Output the [x, y] coordinate of the center of the cell containing the given text.  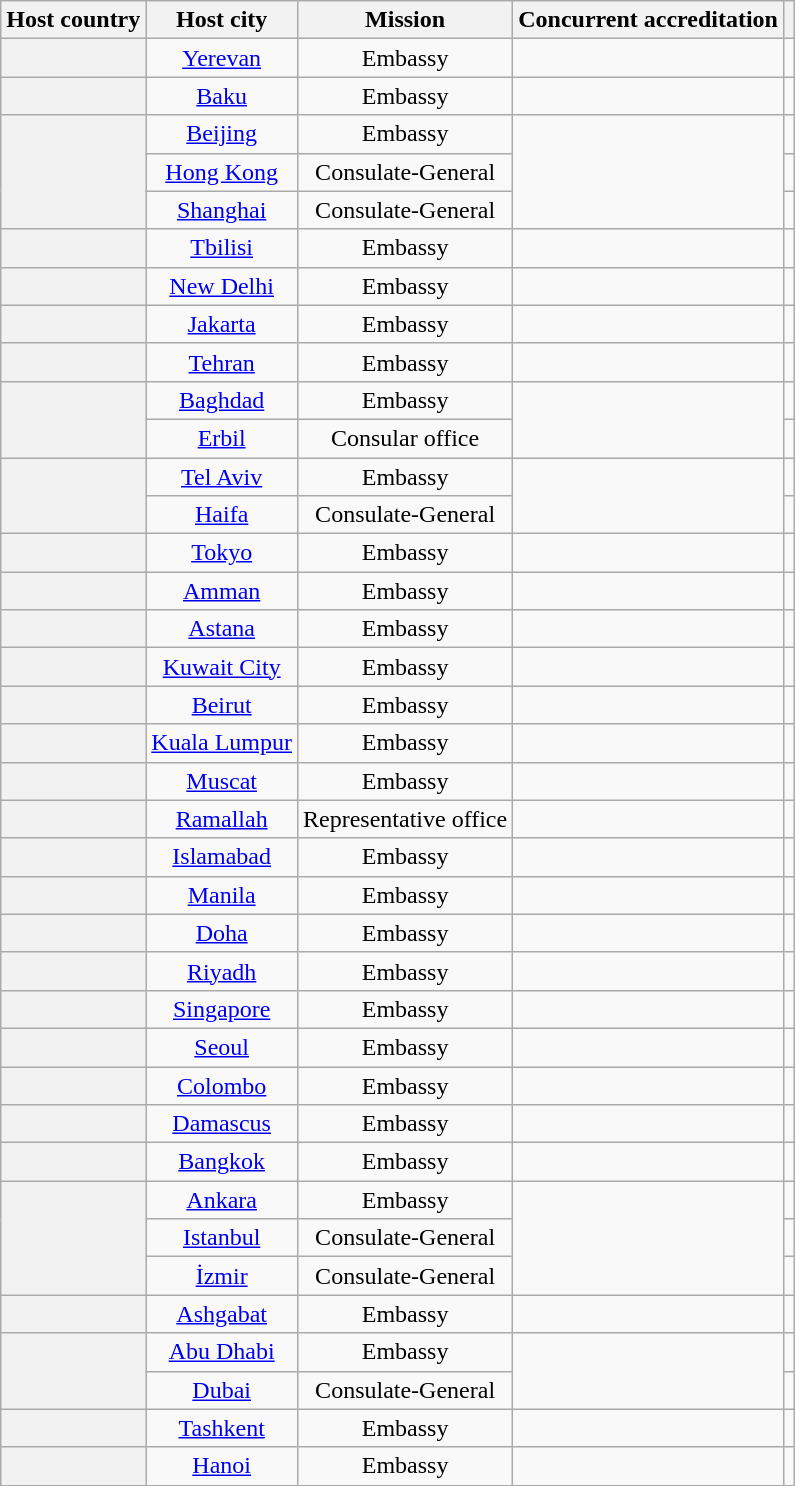
Dubai [222, 1390]
Kuala Lumpur [222, 743]
Kuwait City [222, 667]
Ramallah [222, 819]
Ankara [222, 1200]
Tel Aviv [222, 477]
Amman [222, 591]
Damascus [222, 1124]
Shanghai [222, 210]
Mission [404, 20]
Ashgabat [222, 1314]
Representative office [404, 819]
Seoul [222, 1047]
Istanbul [222, 1238]
Beirut [222, 705]
Consular office [404, 438]
Baku [222, 96]
Yerevan [222, 58]
Erbil [222, 438]
Tashkent [222, 1428]
Host city [222, 20]
Singapore [222, 1009]
Hanoi [222, 1466]
Manila [222, 895]
Hong Kong [222, 172]
Jakarta [222, 324]
Doha [222, 933]
Riyadh [222, 971]
Concurrent accreditation [648, 20]
Bangkok [222, 1162]
Haifa [222, 515]
Islamabad [222, 857]
Tbilisi [222, 248]
Tehran [222, 362]
Baghdad [222, 400]
Host country [74, 20]
Colombo [222, 1085]
Astana [222, 629]
Tokyo [222, 553]
İzmir [222, 1276]
Beijing [222, 134]
Abu Dhabi [222, 1352]
Muscat [222, 781]
New Delhi [222, 286]
